Return the [X, Y] coordinate for the center point of the cell that contains the specified text.  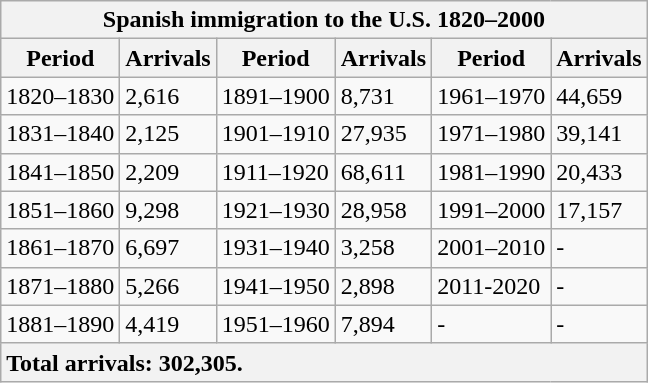
2011-2020 [492, 286]
6,697 [168, 248]
2,125 [168, 134]
1911–1920 [276, 172]
1841–1850 [60, 172]
Total arrivals: 302,305. [324, 362]
68,611 [383, 172]
Spanish immigration to the U.S. 1820–2000 [324, 20]
1901–1910 [276, 134]
8,731 [383, 96]
1931–1940 [276, 248]
2001–2010 [492, 248]
27,935 [383, 134]
1861–1870 [60, 248]
4,419 [168, 324]
1921–1930 [276, 210]
39,141 [599, 134]
1981–1990 [492, 172]
17,157 [599, 210]
1991–2000 [492, 210]
1881–1890 [60, 324]
1851–1860 [60, 210]
9,298 [168, 210]
1961–1970 [492, 96]
28,958 [383, 210]
44,659 [599, 96]
1971–1980 [492, 134]
1831–1840 [60, 134]
2,616 [168, 96]
2,898 [383, 286]
5,266 [168, 286]
3,258 [383, 248]
20,433 [599, 172]
1891–1900 [276, 96]
1871–1880 [60, 286]
1820–1830 [60, 96]
1941–1950 [276, 286]
2,209 [168, 172]
1951–1960 [276, 324]
7,894 [383, 324]
